Determine the (X, Y) coordinate at the center of the cell enclosing the given text.  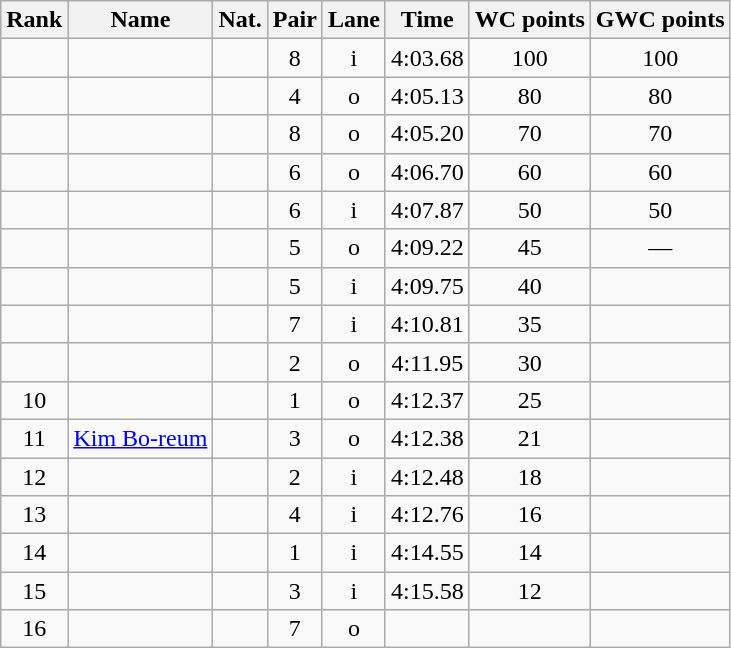
4:09.75 (427, 286)
4:12.38 (427, 438)
4:12.48 (427, 477)
4:12.37 (427, 400)
4:05.20 (427, 134)
4:12.76 (427, 515)
Pair (294, 20)
40 (530, 286)
4:11.95 (427, 362)
WC points (530, 20)
15 (34, 591)
4:07.87 (427, 210)
4:09.22 (427, 248)
Rank (34, 20)
18 (530, 477)
Lane (354, 20)
4:06.70 (427, 172)
Kim Bo-reum (140, 438)
GWC points (660, 20)
Name (140, 20)
4:14.55 (427, 553)
30 (530, 362)
45 (530, 248)
4:10.81 (427, 324)
21 (530, 438)
11 (34, 438)
10 (34, 400)
Nat. (240, 20)
4:05.13 (427, 96)
— (660, 248)
4:15.58 (427, 591)
25 (530, 400)
35 (530, 324)
4:03.68 (427, 58)
Time (427, 20)
13 (34, 515)
